Pinpoint the cell where the given text exists, returning its (x, y) midpoint coordinate. 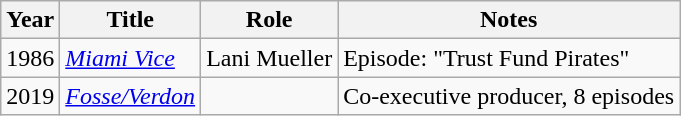
Notes (509, 20)
2019 (30, 96)
1986 (30, 58)
Co-executive producer, 8 episodes (509, 96)
Episode: "Trust Fund Pirates" (509, 58)
Title (130, 20)
Role (270, 20)
Miami Vice (130, 58)
Fosse/Verdon (130, 96)
Year (30, 20)
Lani Mueller (270, 58)
